Capture the cell that displays the provided text and extract its [X, Y] central coordinate. 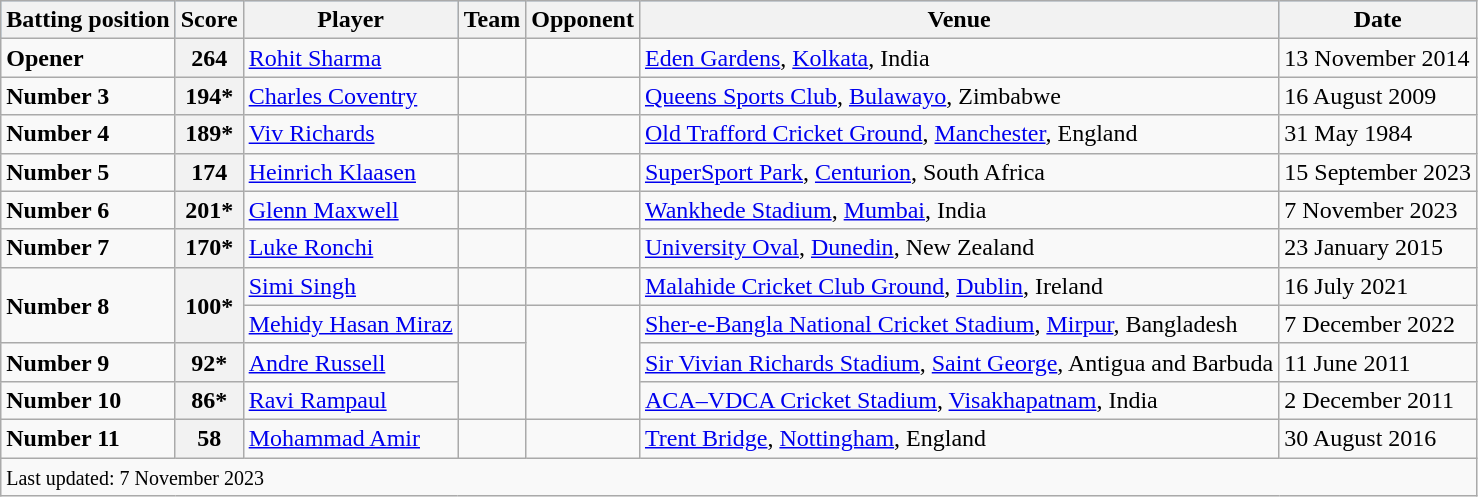
Glenn Maxwell [350, 210]
16 July 2021 [1378, 286]
ACA–VDCA Cricket Stadium, Visakhapatnam, India [958, 400]
Wankhede Stadium, Mumbai, India [958, 210]
23 January 2015 [1378, 248]
Team [492, 20]
Heinrich Klaasen [350, 172]
16 August 2009 [1378, 96]
Number 4 [88, 134]
58 [209, 438]
174 [209, 172]
Luke Ronchi [350, 248]
Andre Russell [350, 362]
SuperSport Park, Centurion, South Africa [958, 172]
Simi Singh [350, 286]
7 November 2023 [1378, 210]
Number 3 [88, 96]
Mehidy Hasan Miraz [350, 324]
Trent Bridge, Nottingham, England [958, 438]
2 December 2011 [1378, 400]
Eden Gardens, Kolkata, India [958, 58]
189* [209, 134]
13 November 2014 [1378, 58]
Number 5 [88, 172]
Mohammad Amir [350, 438]
Number 10 [88, 400]
201* [209, 210]
170* [209, 248]
194* [209, 96]
92* [209, 362]
Venue [958, 20]
Last updated: 7 November 2023 [739, 477]
Number 8 [88, 305]
30 August 2016 [1378, 438]
Sher-e-Bangla National Cricket Stadium, Mirpur, Bangladesh [958, 324]
Number 9 [88, 362]
Number 7 [88, 248]
Old Trafford Cricket Ground, Manchester, England [958, 134]
Rohit Sharma [350, 58]
Ravi Rampaul [350, 400]
Viv Richards [350, 134]
Date [1378, 20]
Number 6 [88, 210]
Sir Vivian Richards Stadium, Saint George, Antigua and Barbuda [958, 362]
Queens Sports Club, Bulawayo, Zimbabwe [958, 96]
Opener [88, 58]
Player [350, 20]
100* [209, 305]
Batting position [88, 20]
15 September 2023 [1378, 172]
Malahide Cricket Club Ground, Dublin, Ireland [958, 286]
31 May 1984 [1378, 134]
University Oval, Dunedin, New Zealand [958, 248]
11 June 2011 [1378, 362]
Number 11 [88, 438]
Opponent [583, 20]
Score [209, 20]
Charles Coventry [350, 96]
86* [209, 400]
264 [209, 58]
7 December 2022 [1378, 324]
